Return (X, Y) of the center of cell containing provided text 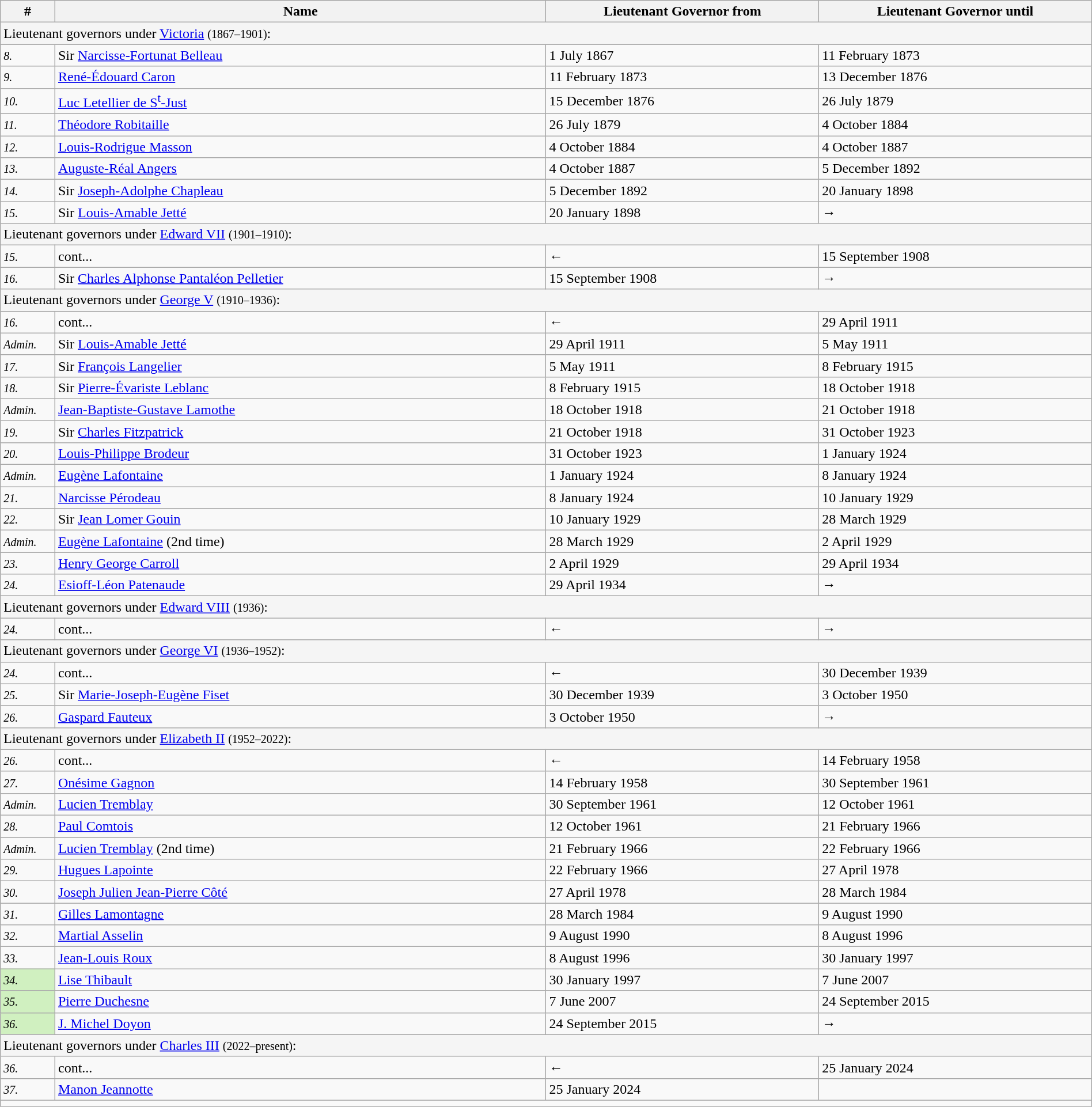
Pierre Duchesne (301, 1002)
Jean-Baptiste-Gustave Lamothe (301, 410)
19. (28, 431)
René-Édouard Caron (301, 77)
Manon Jeannotte (301, 1089)
14. (28, 191)
Lieutenant governors under Edward VIII (1936): (546, 607)
12. (28, 147)
Lieutenant Governor until (955, 12)
21. (28, 498)
Lise Thibault (301, 980)
Sir Joseph-Adolphe Chapleau (301, 191)
13. (28, 169)
Esioff-Léon Patenaude (301, 585)
Name (301, 12)
Gaspard Fauteux (301, 716)
8. (28, 55)
Lieutenant governors under George V (1910–1936): (546, 300)
Sir Jean Lomer Gouin (301, 520)
Onésime Gagnon (301, 782)
Henry George Carroll (301, 563)
Lieutenant governors under George VI (1936–1952): (546, 651)
28. (28, 827)
11. (28, 125)
Sir Narcisse-Fortunat Belleau (301, 55)
13 December 1876 (955, 77)
# (28, 12)
Sir Charles Alphonse Pantaléon Pelletier (301, 278)
Sir François Langelier (301, 366)
Sir Pierre-Évariste Leblanc (301, 388)
Gilles Lamontagne (301, 914)
33. (28, 958)
9. (28, 77)
Lieutenant governors under Victoria (1867–1901): (546, 33)
Lieutenant Governor from (682, 12)
23. (28, 563)
Eugène Lafontaine (2nd time) (301, 541)
17. (28, 366)
32. (28, 936)
Eugène Lafontaine (301, 476)
Louis-Rodrigue Masson (301, 147)
Jean-Louis Roux (301, 958)
Lieutenant governors under Charles III (2022–present): (546, 1045)
Lieutenant governors under Edward VII (1901–1910): (546, 234)
18. (28, 388)
Luc Letellier de St-Just (301, 101)
31. (28, 914)
Auguste-Réal Angers (301, 169)
Paul Comtois (301, 827)
30. (28, 892)
15 December 1876 (682, 101)
Lucien Tremblay (301, 804)
35. (28, 1002)
Joseph Julien Jean-Pierre Côté (301, 892)
Martial Asselin (301, 936)
20. (28, 453)
10. (28, 101)
Lucien Tremblay (2nd time) (301, 848)
29. (28, 870)
27. (28, 782)
Théodore Robitaille (301, 125)
1 July 1867 (682, 55)
34. (28, 980)
25. (28, 695)
Sir Charles Fitzpatrick (301, 431)
Louis-Philippe Brodeur (301, 453)
J. Michel Doyon (301, 1023)
Lieutenant governors under Elizabeth II (1952–2022): (546, 738)
37. (28, 1089)
22. (28, 520)
Hugues Lapointe (301, 870)
Sir Marie-Joseph-Eugène Fiset (301, 695)
Narcisse Pérodeau (301, 498)
